Provide the (X, Y) coordinate of the cell's center where the given text is located.  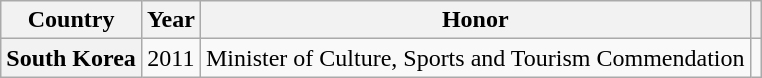
Year (170, 20)
Honor (475, 20)
Country (72, 20)
South Korea (72, 58)
Minister of Culture, Sports and Tourism Commendation (475, 58)
2011 (170, 58)
